Detect which cell encompasses the target text, then output its [x, y] center coordinate. 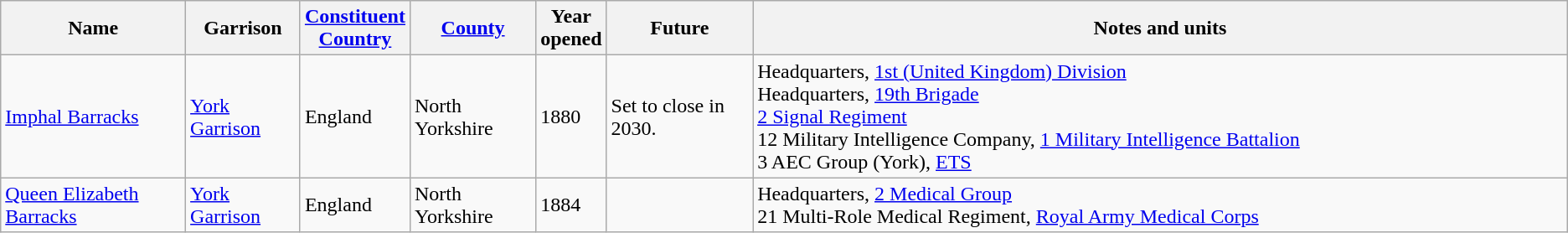
Yearopened [571, 28]
Future [680, 28]
Imphal Barracks [94, 116]
ConstituentCountry [355, 28]
Garrison [243, 28]
Set to close in 2030. [680, 116]
Name [94, 28]
1880 [571, 116]
1884 [571, 205]
County [472, 28]
Notes and units [1161, 28]
Queen Elizabeth Barracks [94, 205]
Headquarters, 2 Medical Group21 Multi-Role Medical Regiment, Royal Army Medical Corps [1161, 205]
